Return the [x, y] coordinate for the center point of the cell that contains the specified text.  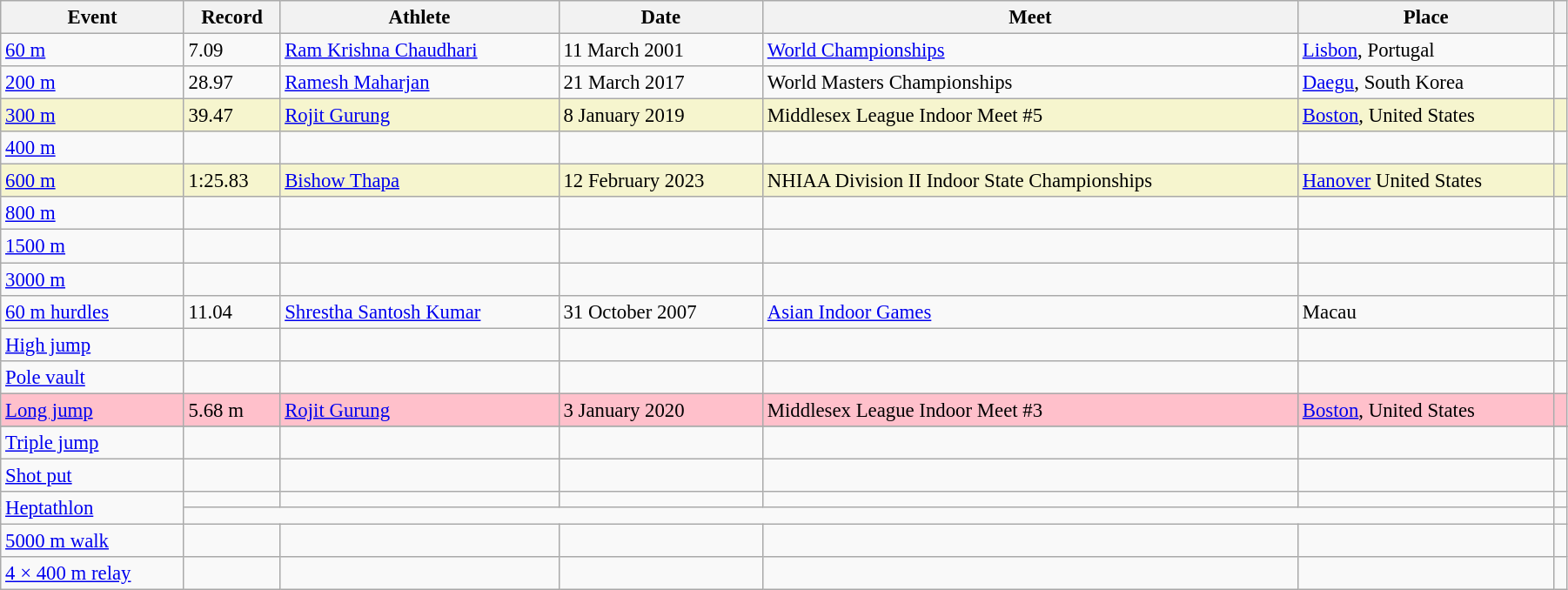
Heptathlon [92, 508]
800 m [92, 213]
Hanover United States [1425, 181]
60 m [92, 50]
Daegu, South Korea [1425, 83]
World Masters Championships [1030, 83]
Macau [1425, 312]
Record [231, 17]
Asian Indoor Games [1030, 312]
39.47 [231, 116]
1:25.83 [231, 181]
Middlesex League Indoor Meet #3 [1030, 410]
High jump [92, 345]
Shrestha Santosh Kumar [419, 312]
21 March 2017 [660, 83]
3 January 2020 [660, 410]
Date [660, 17]
31 October 2007 [660, 312]
Middlesex League Indoor Meet #5 [1030, 116]
Long jump [92, 410]
7.09 [231, 50]
28.97 [231, 83]
1500 m [92, 246]
12 February 2023 [660, 181]
3000 m [92, 279]
Shot put [92, 475]
Meet [1030, 17]
5000 m walk [92, 540]
200 m [92, 83]
Lisbon, Portugal [1425, 50]
Triple jump [92, 443]
8 January 2019 [660, 116]
5.68 m [231, 410]
NHIAA Division II Indoor State Championships [1030, 181]
400 m [92, 148]
600 m [92, 181]
11 March 2001 [660, 50]
300 m [92, 116]
Ramesh Maharjan [419, 83]
Bishow Thapa [419, 181]
11.04 [231, 312]
Ram Krishna Chaudhari [419, 50]
60 m hurdles [92, 312]
Event [92, 17]
World Championships [1030, 50]
Pole vault [92, 377]
Athlete [419, 17]
4 × 400 m relay [92, 573]
Place [1425, 17]
